Locate the cell with the specified text and output its [x, y] center coordinate. 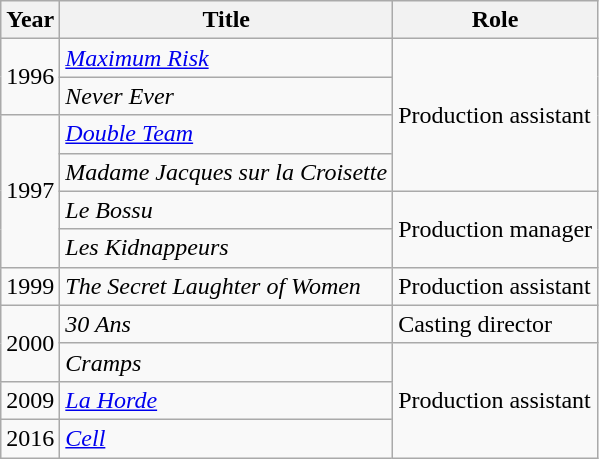
Title [226, 20]
Year [30, 20]
2016 [30, 438]
The Secret Laughter of Women [226, 286]
Cell [226, 438]
Production manager [496, 229]
Les Kidnappeurs [226, 248]
2000 [30, 343]
Cramps [226, 362]
Maximum Risk [226, 58]
Madame Jacques sur la Croisette [226, 172]
Le Bossu [226, 210]
La Horde [226, 400]
Casting director [496, 324]
2009 [30, 400]
Double Team [226, 134]
1996 [30, 77]
Never Ever [226, 96]
1999 [30, 286]
30 Ans [226, 324]
1997 [30, 191]
Role [496, 20]
